Search for the cell housing the specified text and yield its [x, y] center coordinate. 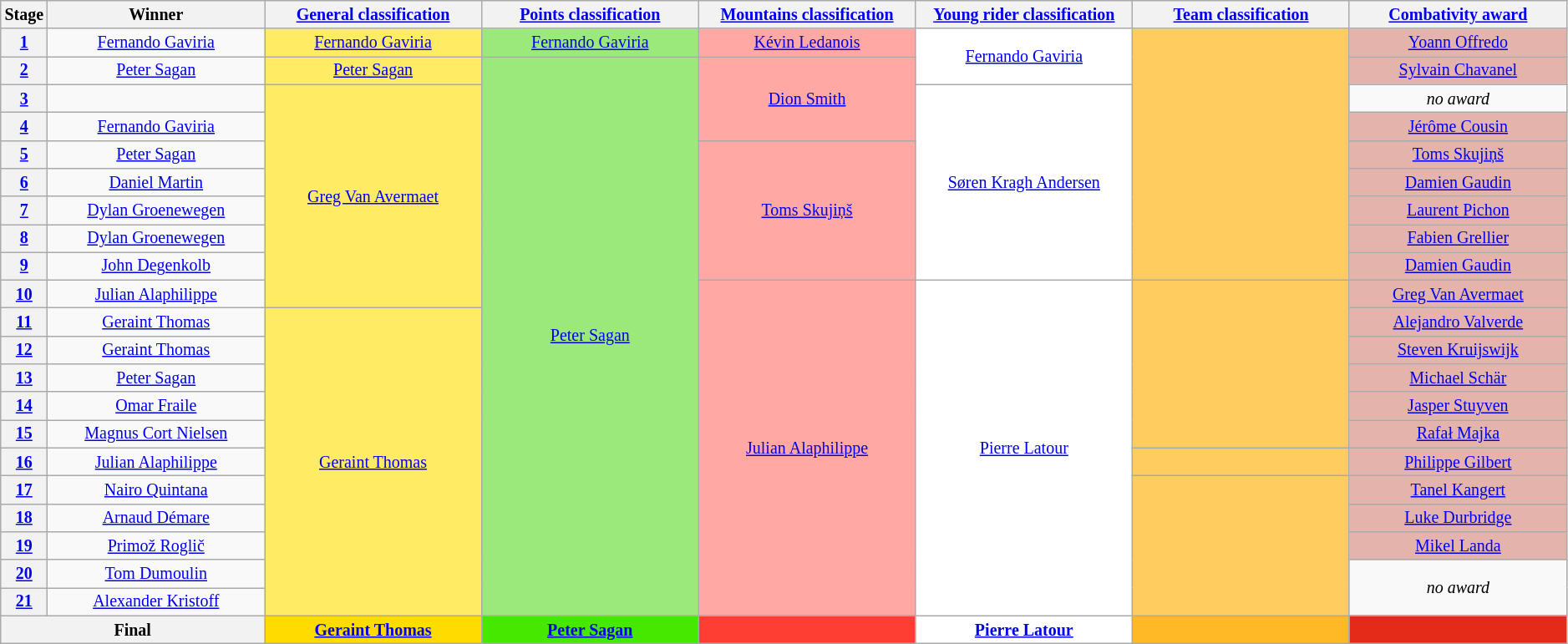
14 [24, 406]
12 [24, 351]
19 [24, 546]
Nairo Quintana [156, 489]
Philippe Gilbert [1458, 463]
Magnus Cort Nielsen [156, 434]
Arnaud Démare [156, 518]
8 [24, 239]
Primož Roglič [156, 546]
Stage [24, 15]
Kévin Ledanois [807, 43]
Rafał Majka [1458, 434]
3 [24, 99]
Sylvain Chavanel [1458, 70]
Combativity award [1458, 15]
Winner [156, 15]
Tanel Kangert [1458, 489]
Yoann Offredo [1458, 43]
21 [24, 601]
16 [24, 463]
John Degenkolb [156, 266]
General classification [373, 15]
Steven Kruijswijk [1458, 351]
Young rider classification [1024, 15]
5 [24, 154]
18 [24, 518]
Alexander Kristoff [156, 601]
Omar Fraile [156, 406]
13 [24, 378]
Dion Smith [807, 99]
Mountains classification [807, 15]
10 [24, 294]
Tom Dumoulin [156, 573]
11 [24, 322]
Team classification [1241, 15]
2 [24, 70]
Fabien Grellier [1458, 239]
Michael Schär [1458, 378]
Mikel Landa [1458, 546]
Luke Durbridge [1458, 518]
7 [24, 210]
6 [24, 182]
20 [24, 573]
17 [24, 489]
Daniel Martin [156, 182]
4 [24, 127]
Final [133, 630]
9 [24, 266]
Points classification [590, 15]
Jérôme Cousin [1458, 127]
1 [24, 43]
Alejandro Valverde [1458, 322]
Jasper Stuyven [1458, 406]
Søren Kragh Andersen [1024, 182]
Laurent Pichon [1458, 210]
15 [24, 434]
